Provide the (x, y) coordinate of the cell's center where the given text is located.  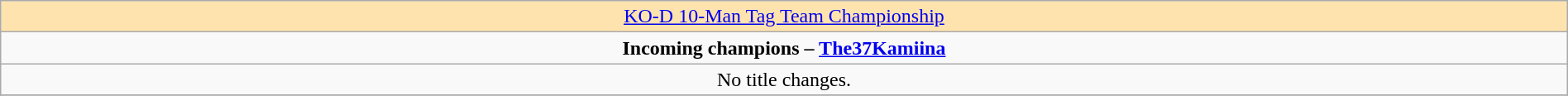
KO-D 10-Man Tag Team Championship (784, 17)
Incoming champions – The37Kamiina (784, 48)
No title changes. (784, 79)
